Extract the [X, Y] coordinate from the center of the cell holding the provided text.  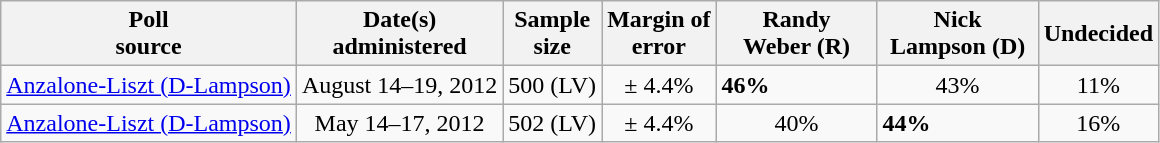
500 (LV) [552, 85]
May 14–17, 2012 [399, 123]
NickLampson (D) [958, 34]
Margin oferror [659, 34]
16% [1098, 123]
Undecided [1098, 34]
40% [796, 123]
46% [796, 85]
44% [958, 123]
43% [958, 85]
Date(s)administered [399, 34]
Pollsource [149, 34]
502 (LV) [552, 123]
Samplesize [552, 34]
11% [1098, 85]
August 14–19, 2012 [399, 85]
RandyWeber (R) [796, 34]
